Output the (x, y) coordinate of the center of the cell containing the given text.  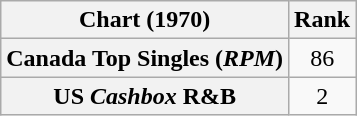
86 (322, 58)
Chart (1970) (145, 20)
Canada Top Singles (RPM) (145, 58)
US Cashbox R&B (145, 96)
2 (322, 96)
Rank (322, 20)
